Identify which cell holds the provided text, then report its [X, Y] central coordinate. 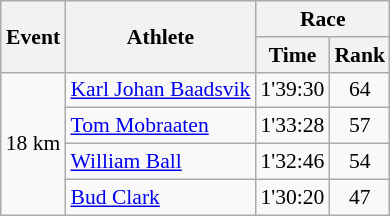
1'39:30 [292, 90]
57 [360, 126]
Tom Mobraaten [160, 126]
Event [34, 36]
64 [360, 90]
Rank [360, 55]
1'30:20 [292, 197]
Athlete [160, 36]
William Ball [160, 162]
18 km [34, 143]
1'33:28 [292, 126]
1'32:46 [292, 162]
Race [322, 19]
Karl Johan Baadsvik [160, 90]
Time [292, 55]
54 [360, 162]
Bud Clark [160, 197]
47 [360, 197]
